Scan for the cell matching the given text and deliver its [X, Y] coordinate at center. 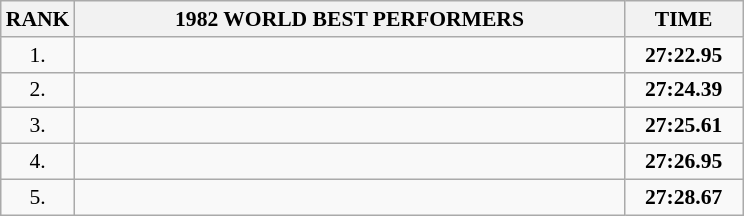
5. [38, 197]
27:24.39 [684, 90]
TIME [684, 19]
27:25.61 [684, 126]
27:26.95 [684, 162]
1. [38, 55]
RANK [38, 19]
4. [38, 162]
2. [38, 90]
1982 WORLD BEST PERFORMERS [349, 19]
27:22.95 [684, 55]
27:28.67 [684, 197]
3. [38, 126]
